Extract the (X, Y) coordinate from the center of the cell holding the provided text.  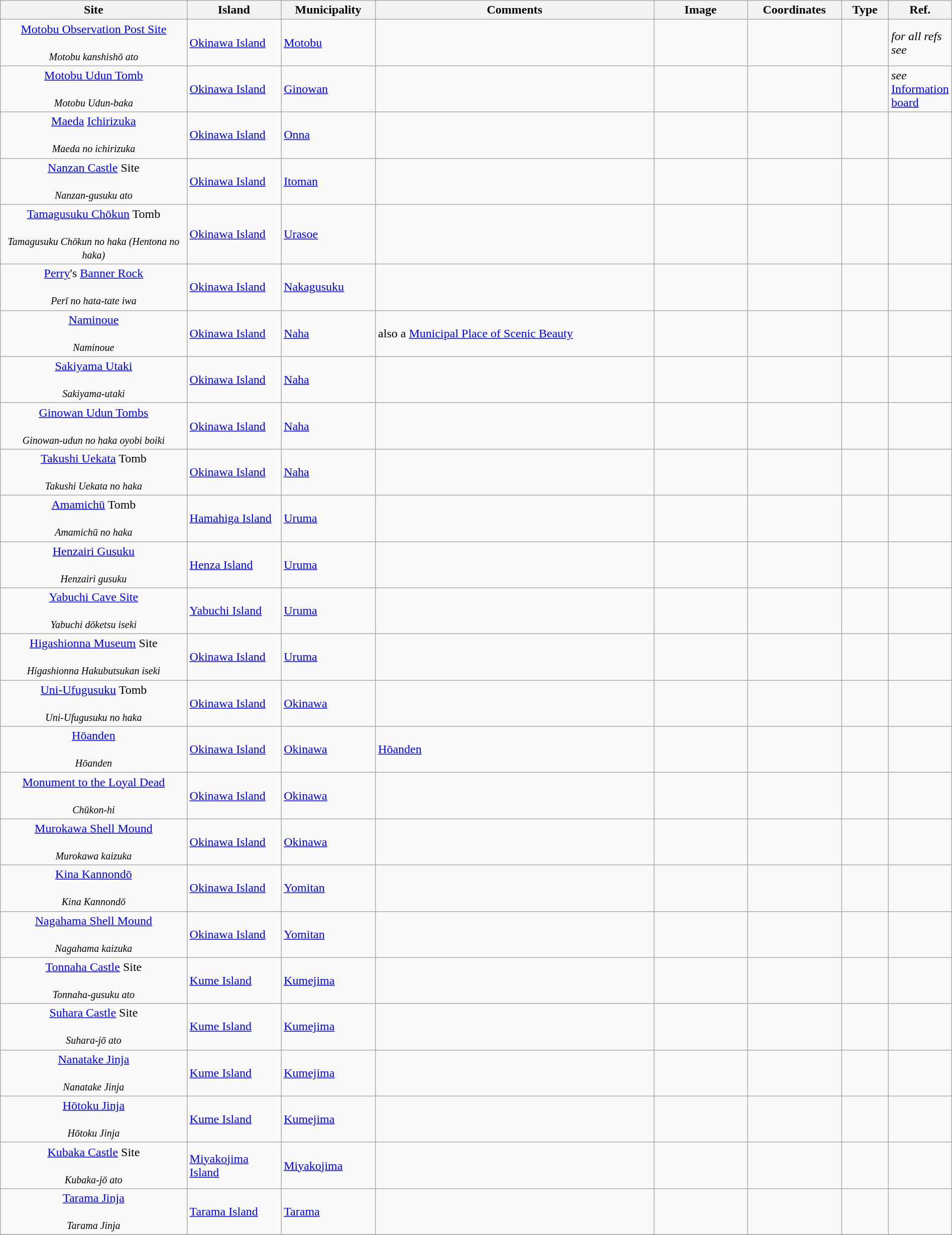
Type (865, 10)
Ref. (920, 10)
Nagahama Shell MoundNagahama kaizuka (93, 934)
Kubaka Castle SiteKubaka-jō ato (93, 1165)
Hōanden (515, 750)
Monument to the Loyal DeadChūkon-hi (93, 796)
Hamahiga Island (234, 518)
Suhara Castle SiteSuhara-jō ato (93, 1027)
Henza Island (234, 564)
Yabuchi Island (234, 611)
Island (234, 10)
Nakagusuku (328, 287)
Comments (515, 10)
Tamagusuku Chōkun TombTamagusuku Chōkun no haka (Hentona no haka) (93, 234)
Ginowan Udun TombsGinowan-udun no haka oyobi boiki (93, 426)
Motobu Udun TombMotobu Udun-baka (93, 89)
Motobu (328, 43)
Site (93, 10)
Uni-Ufugusuku TombUni-Ufugusuku no haka (93, 703)
Image (700, 10)
Yabuchi Cave SiteYabuchi dōketsu iseki (93, 611)
Murokawa Shell MoundMurokawa kaizuka (93, 842)
Municipality (328, 10)
also a Municipal Place of Scenic Beauty (515, 333)
Hōtoku JinjaHōtoku Jinja (93, 1119)
Takushi Uekata TombTakushi Uekata no haka (93, 472)
Sakiyama UtakiSakiyama-utaki (93, 380)
Higashionna Museum SiteHigashionna Hakubutsukan iseki (93, 657)
Tarama Island (234, 1211)
Nanzan Castle SiteNanzan-gusuku ato (93, 181)
NaminoueNaminoue (93, 333)
Amamichū TombAmamichū no haka (93, 518)
Nanatake JinjaNanatake Jinja (93, 1073)
Motobu Observation Post SiteMotobu kanshishō ato (93, 43)
Onna (328, 135)
Itoman (328, 181)
for all refs see (920, 43)
Urasoe (328, 234)
Kina KannondōKina Kannondō (93, 888)
HōandenHōanden (93, 750)
Tarama JinjaTarama Jinja (93, 1211)
see Information board (920, 89)
Ginowan (328, 89)
Miyakojima Island (234, 1165)
Maeda IchirizukaMaeda no ichirizuka (93, 135)
Miyakojima (328, 1165)
Coordinates (794, 10)
Tonnaha Castle SiteTonnaha-gusuku ato (93, 980)
Perry's Banner RockPerī no hata-tate iwa (93, 287)
Tarama (328, 1211)
Henzairi GusukuHenzairi gusuku (93, 564)
